Return the (x, y) coordinate for the center point of the cell that contains the specified text.  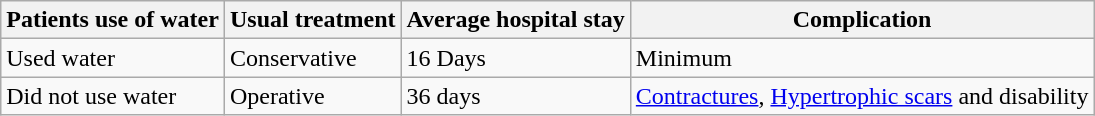
Used water (113, 58)
Did not use water (113, 96)
Operative (312, 96)
36 days (516, 96)
Patients use of water (113, 20)
Complication (862, 20)
Contractures, Hypertrophic scars and disability (862, 96)
Usual treatment (312, 20)
Minimum (862, 58)
Average hospital stay (516, 20)
Conservative (312, 58)
16 Days (516, 58)
